From the cell containing the given text, extract its center point as (X, Y) coordinate. 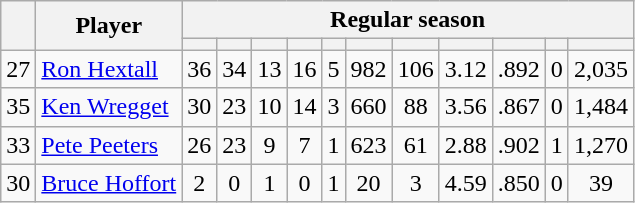
88 (416, 107)
33 (18, 145)
1,270 (600, 145)
Regular season (408, 20)
9 (270, 145)
Ron Hextall (109, 69)
4.59 (466, 183)
623 (368, 145)
7 (304, 145)
5 (334, 69)
.850 (518, 183)
.892 (518, 69)
3.12 (466, 69)
39 (600, 183)
35 (18, 107)
20 (368, 183)
660 (368, 107)
982 (368, 69)
3.56 (466, 107)
13 (270, 69)
Ken Wregget (109, 107)
2,035 (600, 69)
61 (416, 145)
10 (270, 107)
27 (18, 69)
.902 (518, 145)
26 (200, 145)
34 (234, 69)
Pete Peeters (109, 145)
16 (304, 69)
106 (416, 69)
Player (109, 26)
2 (200, 183)
Bruce Hoffort (109, 183)
36 (200, 69)
.867 (518, 107)
2.88 (466, 145)
14 (304, 107)
1,484 (600, 107)
